Return (x, y) of the center of cell containing provided text 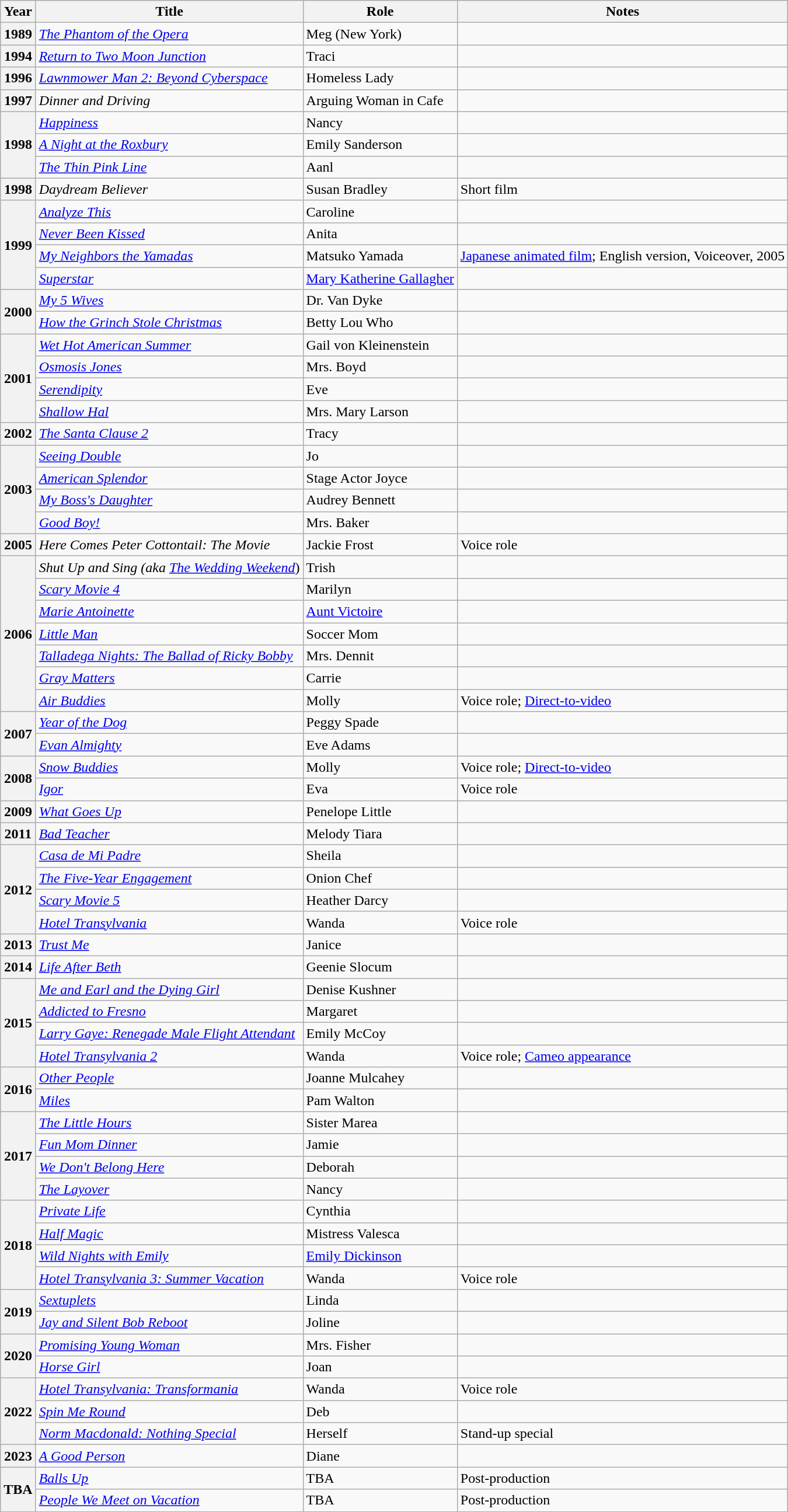
Deb (380, 1412)
The Thin Pink Line (169, 167)
Shallow Hal (169, 412)
Horse Girl (169, 1367)
The Phantom of the Opera (169, 34)
Title (169, 12)
Stand-up special (622, 1434)
Norm Macdonald: Nothing Special (169, 1434)
Anita (380, 234)
Hotel Transylvania (169, 922)
Igor (169, 789)
2001 (18, 378)
Snow Buddies (169, 767)
1994 (18, 56)
Margaret (380, 1012)
Spin Me Round (169, 1412)
Marilyn (380, 589)
The Five-Year Engagement (169, 878)
Sextuplets (169, 1300)
Serendipity (169, 389)
Good Boy! (169, 522)
Superstar (169, 278)
2011 (18, 834)
Jamie (380, 1145)
2023 (18, 1456)
1997 (18, 100)
Promising Young Woman (169, 1344)
Scary Movie 5 (169, 900)
The Layover (169, 1189)
American Splendor (169, 478)
My Neighbors the Yamadas (169, 256)
2012 (18, 889)
Carrie (380, 678)
Talladega Nights: The Ballad of Ricky Bobby (169, 656)
Life After Beth (169, 967)
Mrs. Boyd (380, 367)
Lawnmower Man 2: Beyond Cyberspace (169, 78)
People We Meet on Vacation (169, 1500)
Seeing Double (169, 456)
Susan Bradley (380, 189)
2008 (18, 778)
Janice (380, 945)
Scary Movie 4 (169, 589)
Osmosis Jones (169, 367)
Aunt Victoire (380, 611)
Cynthia (380, 1211)
Here Comes Peter Cottontail: The Movie (169, 545)
Half Magic (169, 1234)
Return to Two Moon Junction (169, 56)
Hotel Transylvania: Transformania (169, 1389)
Shut Up and Sing (aka The Wedding Weekend) (169, 567)
Stage Actor Joyce (380, 478)
Onion Chef (380, 878)
2020 (18, 1356)
A Good Person (169, 1456)
2018 (18, 1245)
Mistress Valesca (380, 1234)
2002 (18, 434)
Tracy (380, 434)
2000 (18, 312)
2014 (18, 967)
1996 (18, 78)
Role (380, 12)
Addicted to Fresno (169, 1012)
Happiness (169, 123)
Bad Teacher (169, 834)
Betty Lou Who (380, 323)
Hotel Transylvania 3: Summer Vacation (169, 1278)
Sheila (380, 856)
Jackie Frost (380, 545)
Dr. Van Dyke (380, 301)
My 5 Wives (169, 301)
Mrs. Mary Larson (380, 412)
How the Grinch Stole Christmas (169, 323)
Traci (380, 56)
Air Buddies (169, 701)
Trust Me (169, 945)
Daydream Believer (169, 189)
Short film (622, 189)
Jay and Silent Bob Reboot (169, 1322)
Joline (380, 1322)
Analyze This (169, 211)
2013 (18, 945)
Sister Marea (380, 1123)
Little Man (169, 633)
Trish (380, 567)
Eve Adams (380, 745)
2006 (18, 633)
Emily Dickinson (380, 1256)
Melody Tiara (380, 834)
Notes (622, 12)
2015 (18, 1023)
Voice role; Cameo appearance (622, 1056)
2016 (18, 1089)
Arguing Woman in Cafe (380, 100)
Never Been Kissed (169, 234)
Year of the Dog (169, 723)
Mary Katherine Gallagher (380, 278)
Wild Nights with Emily (169, 1256)
Year (18, 12)
Joanne Mulcahey (380, 1078)
Homeless Lady (380, 78)
Matsuko Yamada (380, 256)
Deborah (380, 1167)
Emily Sanderson (380, 145)
Pam Walton (380, 1100)
Evan Almighty (169, 745)
Casa de Mi Padre (169, 856)
2019 (18, 1311)
2007 (18, 734)
Penelope Little (380, 811)
Mrs. Baker (380, 522)
Larry Gaye: Renegade Male Flight Attendant (169, 1034)
Gray Matters (169, 678)
Dinner and Driving (169, 100)
Gail von Kleinenstein (380, 345)
A Night at the Roxbury (169, 145)
Wet Hot American Summer (169, 345)
1999 (18, 245)
Peggy Spade (380, 723)
Heather Darcy (380, 900)
Balls Up (169, 1478)
Private Life (169, 1211)
Aanl (380, 167)
Caroline (380, 211)
Hotel Transylvania 2 (169, 1056)
My Boss's Daughter (169, 500)
2022 (18, 1412)
Mrs. Dennit (380, 656)
The Little Hours (169, 1123)
Eve (380, 389)
Denise Kushner (380, 990)
2003 (18, 489)
Geenie Slocum (380, 967)
The Santa Clause 2 (169, 434)
Emily McCoy (380, 1034)
Fun Mom Dinner (169, 1145)
1989 (18, 34)
Marie Antoinette (169, 611)
Japanese animated film; English version, Voiceover, 2005 (622, 256)
2017 (18, 1156)
Other People (169, 1078)
Me and Earl and the Dying Girl (169, 990)
Mrs. Fisher (380, 1344)
Soccer Mom (380, 633)
2009 (18, 811)
We Don't Belong Here (169, 1167)
Meg (New York) (380, 34)
Herself (380, 1434)
What Goes Up (169, 811)
Linda (380, 1300)
Joan (380, 1367)
2005 (18, 545)
Eva (380, 789)
Diane (380, 1456)
Audrey Bennett (380, 500)
Jo (380, 456)
Miles (169, 1100)
